Return (x, y) of the center of cell containing provided text 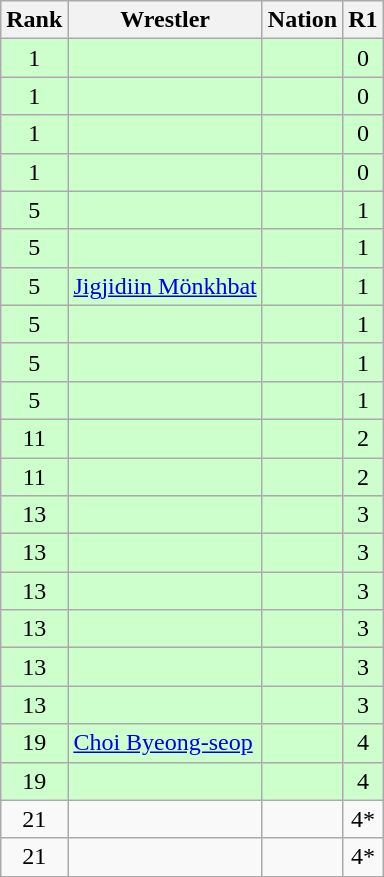
Nation (302, 20)
R1 (363, 20)
Rank (34, 20)
Jigjidiin Mönkhbat (165, 286)
Choi Byeong-seop (165, 743)
Wrestler (165, 20)
